Pinpoint the cell where the given text exists, returning its (x, y) midpoint coordinate. 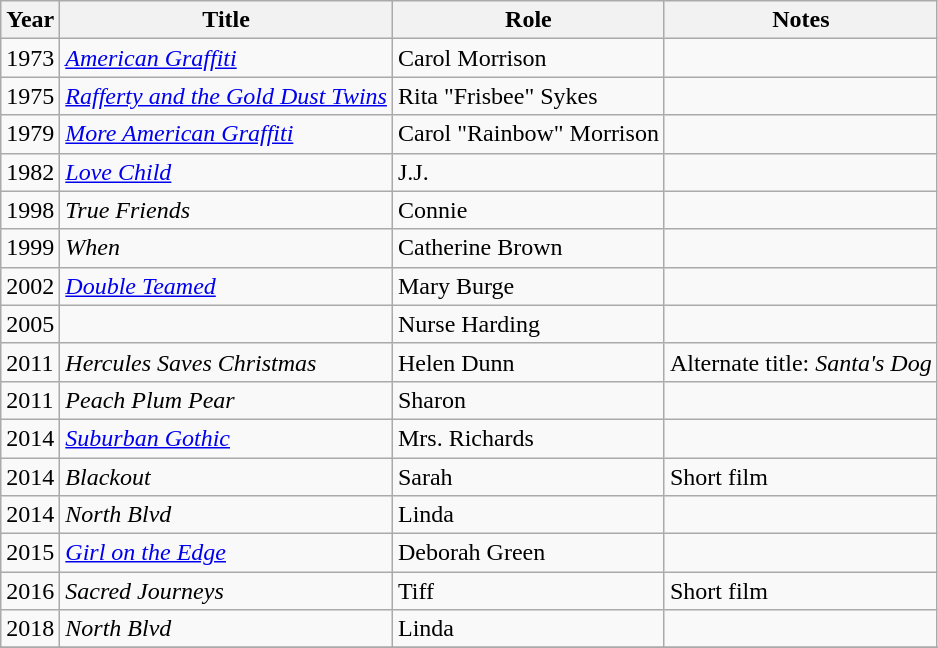
When (226, 248)
J.J. (528, 172)
Sacred Journeys (226, 591)
Catherine Brown (528, 248)
Title (226, 20)
2015 (30, 553)
Girl on the Edge (226, 553)
Rita "Frisbee" Sykes (528, 96)
Tiff (528, 591)
2005 (30, 324)
Peach Plum Pear (226, 400)
Notes (800, 20)
2018 (30, 629)
1979 (30, 134)
1975 (30, 96)
Rafferty and the Gold Dust Twins (226, 96)
Carol Morrison (528, 58)
Helen Dunn (528, 362)
Love Child (226, 172)
Suburban Gothic (226, 438)
1998 (30, 210)
Alternate title: Santa's Dog (800, 362)
Nurse Harding (528, 324)
Sharon (528, 400)
1982 (30, 172)
Role (528, 20)
Double Teamed (226, 286)
Mrs. Richards (528, 438)
Connie (528, 210)
2002 (30, 286)
1999 (30, 248)
1973 (30, 58)
American Graffiti (226, 58)
True Friends (226, 210)
More American Graffiti (226, 134)
Deborah Green (528, 553)
Sarah (528, 477)
Carol "Rainbow" Morrison (528, 134)
Blackout (226, 477)
Mary Burge (528, 286)
Hercules Saves Christmas (226, 362)
Year (30, 20)
2016 (30, 591)
